Return (x, y) of the center of cell containing provided text 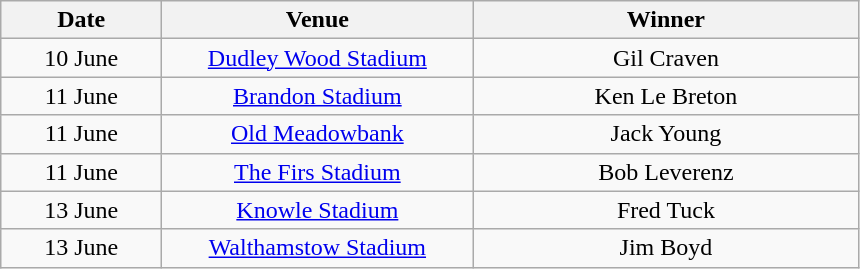
10 June (82, 58)
Knowle Stadium (318, 210)
Old Meadowbank (318, 134)
Winner (666, 20)
Dudley Wood Stadium (318, 58)
Venue (318, 20)
Ken Le Breton (666, 96)
Jim Boyd (666, 248)
Date (82, 20)
Brandon Stadium (318, 96)
The Firs Stadium (318, 172)
Fred Tuck (666, 210)
Jack Young (666, 134)
Gil Craven (666, 58)
Walthamstow Stadium (318, 248)
Bob Leverenz (666, 172)
